From the cell containing the given text, extract its center point as [X, Y] coordinate. 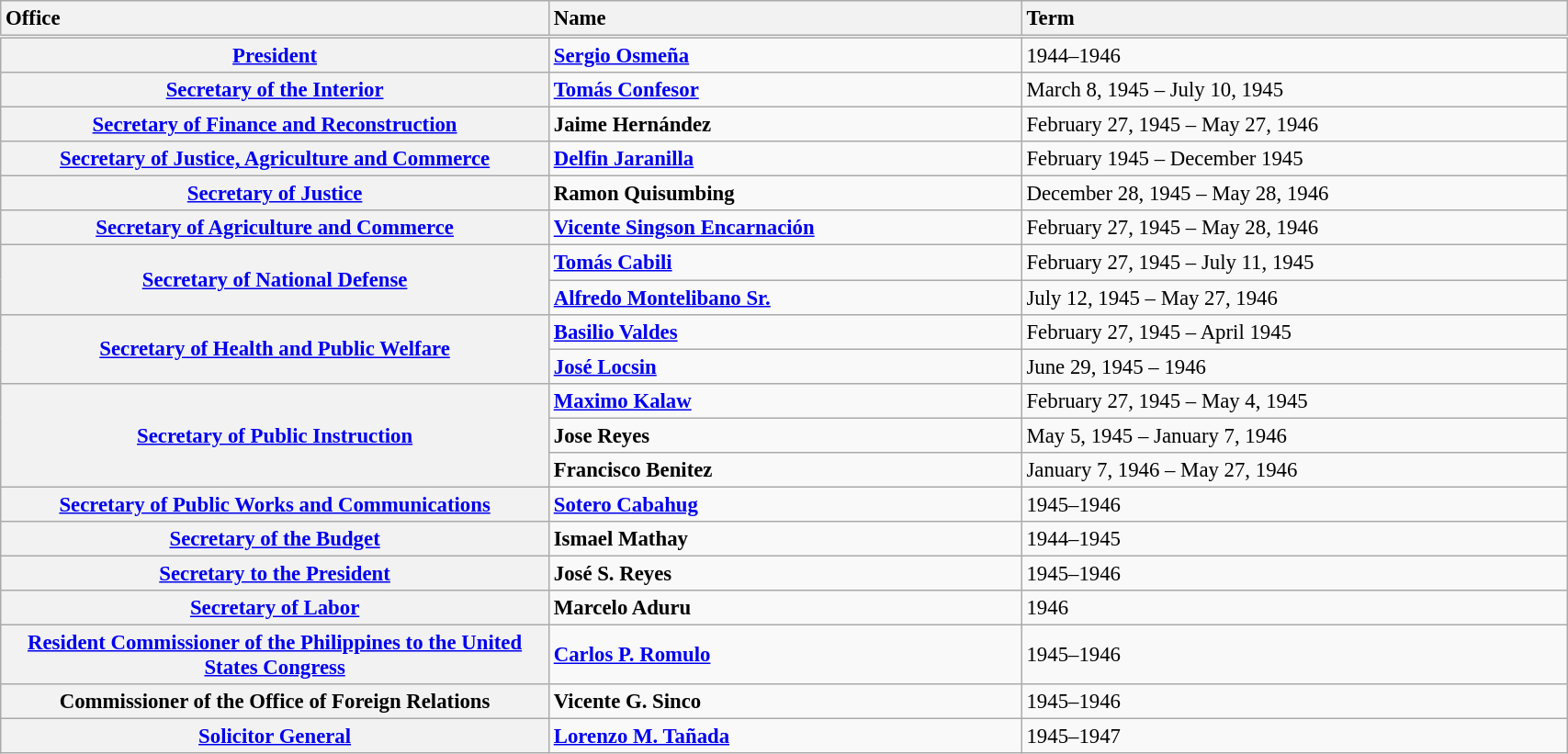
Basilio Valdes [784, 332]
Commissioner of the Office of Foreign Relations [276, 702]
Name [784, 18]
Marcelo Aduru [784, 608]
February 27, 1945 – May 28, 1946 [1293, 229]
Secretary of Justice [276, 194]
José Locsin [784, 366]
Secretary of National Defense [276, 279]
February 27, 1945 – April 1945 [1293, 332]
Secretary of Health and Public Welfare [276, 349]
March 8, 1945 – July 10, 1945 [1293, 90]
Sotero Cabahug [784, 504]
Secretary of Justice, Agriculture and Commerce [276, 159]
July 12, 1945 – May 27, 1946 [1293, 298]
President [276, 55]
Secretary of the Interior [276, 90]
Lorenzo M. Tañada [784, 737]
Secretary of Public Works and Communications [276, 504]
Delfin Jaranilla [784, 159]
Ramon Quisumbing [784, 194]
May 5, 1945 – January 7, 1946 [1293, 435]
1946 [1293, 608]
Vicente Singson Encarnación [784, 229]
Carlos P. Romulo [784, 656]
Term [1293, 18]
Secretary of Finance and Reconstruction [276, 125]
Secretary of Labor [276, 608]
José S. Reyes [784, 573]
Vicente G. Sinco [784, 702]
February 27, 1945 – May 27, 1946 [1293, 125]
June 29, 1945 – 1946 [1293, 366]
1945–1947 [1293, 737]
Tomás Cabili [784, 263]
Jaime Hernández [784, 125]
Secretary of the Budget [276, 539]
Office [276, 18]
Sergio Osmeña [784, 55]
Tomás Confesor [784, 90]
December 28, 1945 – May 28, 1946 [1293, 194]
Solicitor General [276, 737]
1944–1945 [1293, 539]
February 27, 1945 – May 4, 1945 [1293, 400]
Ismael Mathay [784, 539]
Francisco Benitez [784, 470]
February 27, 1945 – July 11, 1945 [1293, 263]
Resident Commissioner of the Philippines to the United States Congress [276, 656]
Maximo Kalaw [784, 400]
Secretary of Public Instruction [276, 435]
Secretary to the President [276, 573]
Jose Reyes [784, 435]
Secretary of Agriculture and Commerce [276, 229]
January 7, 1946 – May 27, 1946 [1293, 470]
Alfredo Montelibano Sr. [784, 298]
February 1945 – December 1945 [1293, 159]
1944–1946 [1293, 55]
